Pinpoint the cell where the given text exists, returning its (X, Y) midpoint coordinate. 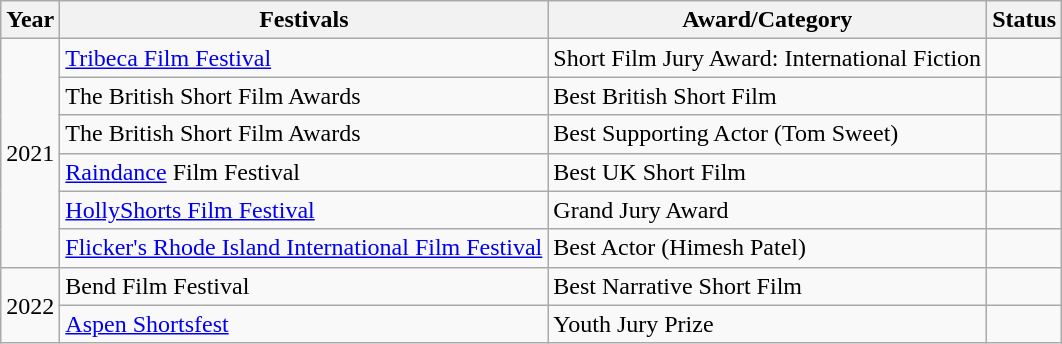
Bend Film Festival (304, 286)
Festivals (304, 20)
Status (1024, 20)
Aspen Shortsfest (304, 324)
Raindance Film Festival (304, 172)
Best Supporting Actor (Tom Sweet) (768, 134)
Grand Jury Award (768, 210)
Best UK Short Film (768, 172)
2021 (30, 153)
Best Narrative Short Film (768, 286)
Tribeca Film Festival (304, 58)
2022 (30, 305)
Award/Category (768, 20)
HollyShorts Film Festival (304, 210)
Best Actor (Himesh Patel) (768, 248)
Best British Short Film (768, 96)
Youth Jury Prize (768, 324)
Year (30, 20)
Short Film Jury Award: International Fiction (768, 58)
Flicker's Rhode Island International Film Festival (304, 248)
